For the text-containing cell, return its midpoint in [x, y] coordinate format. 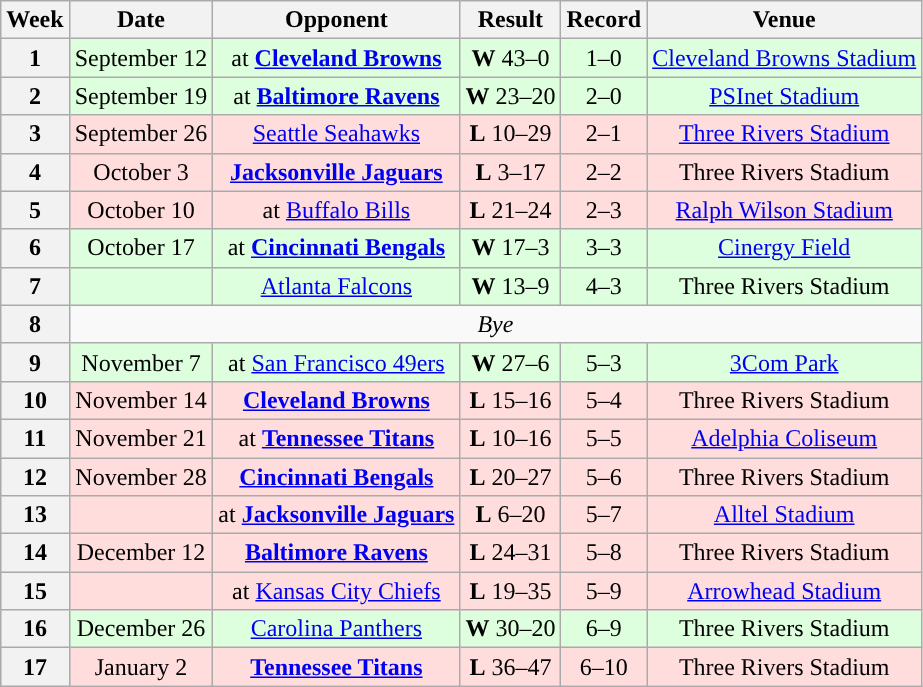
L 15–16 [510, 400]
Opponent [336, 20]
Cinergy Field [784, 248]
5–7 [604, 515]
L 20–27 [510, 477]
at Cleveland Browns [336, 58]
September 19 [141, 96]
5–8 [604, 553]
L 19–35 [510, 591]
3Com Park [784, 362]
L 3–17 [510, 172]
Result [510, 20]
2–2 [604, 172]
Venue [784, 20]
at Tennessee Titans [336, 438]
5–4 [604, 400]
Atlanta Falcons [336, 286]
W 13–9 [510, 286]
Seattle Seahawks [336, 134]
November 28 [141, 477]
at Baltimore Ravens [336, 96]
Carolina Panthers [336, 629]
W 17–3 [510, 248]
L 21–24 [510, 210]
Cincinnati Bengals [336, 477]
10 [35, 400]
Baltimore Ravens [336, 553]
November 21 [141, 438]
2–3 [604, 210]
at Jacksonville Jaguars [336, 515]
15 [35, 591]
5–6 [604, 477]
Tennessee Titans [336, 667]
PSInet Stadium [784, 96]
L 24–31 [510, 553]
October 17 [141, 248]
at Cincinnati Bengals [336, 248]
2–1 [604, 134]
Ralph Wilson Stadium [784, 210]
W 27–6 [510, 362]
Date [141, 20]
9 [35, 362]
October 10 [141, 210]
L 6–20 [510, 515]
Cleveland Browns Stadium [784, 58]
6–9 [604, 629]
W 23–20 [510, 96]
16 [35, 629]
Week [35, 20]
September 12 [141, 58]
5 [35, 210]
Adelphia Coliseum [784, 438]
Alltel Stadium [784, 515]
L 10–16 [510, 438]
17 [35, 667]
Jacksonville Jaguars [336, 172]
1 [35, 58]
8 [35, 324]
Bye [496, 324]
4 [35, 172]
November 14 [141, 400]
L 36–47 [510, 667]
Cleveland Browns [336, 400]
7 [35, 286]
December 26 [141, 629]
at Buffalo Bills [336, 210]
October 3 [141, 172]
December 12 [141, 553]
January 2 [141, 667]
at San Francisco 49ers [336, 362]
6–10 [604, 667]
Arrowhead Stadium [784, 591]
November 7 [141, 362]
L 10–29 [510, 134]
2 [35, 96]
3–3 [604, 248]
4–3 [604, 286]
13 [35, 515]
11 [35, 438]
1–0 [604, 58]
6 [35, 248]
12 [35, 477]
Record [604, 20]
3 [35, 134]
W 43–0 [510, 58]
5–3 [604, 362]
W 30–20 [510, 629]
at Kansas City Chiefs [336, 591]
5–5 [604, 438]
2–0 [604, 96]
5–9 [604, 591]
September 26 [141, 134]
14 [35, 553]
